Return (x, y) of the center of cell containing provided text 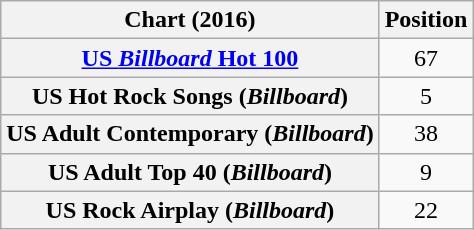
US Rock Airplay (Billboard) (190, 210)
67 (426, 58)
US Adult Contemporary (Billboard) (190, 134)
US Billboard Hot 100 (190, 58)
38 (426, 134)
US Adult Top 40 (Billboard) (190, 172)
Position (426, 20)
5 (426, 96)
US Hot Rock Songs (Billboard) (190, 96)
22 (426, 210)
Chart (2016) (190, 20)
9 (426, 172)
